From the cell containing the given text, extract its center point as (x, y) coordinate. 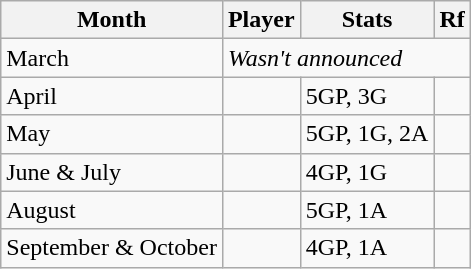
4GP, 1G (367, 172)
May (112, 134)
Stats (367, 20)
June & July (112, 172)
5GP, 1A (367, 210)
Wasn't announced (346, 58)
September & October (112, 248)
Player (261, 20)
Month (112, 20)
5GP, 1G, 2A (367, 134)
5GP, 3G (367, 96)
March (112, 58)
April (112, 96)
August (112, 210)
Rf (452, 20)
4GP, 1A (367, 248)
